For the text-containing cell, return its midpoint in [x, y] coordinate format. 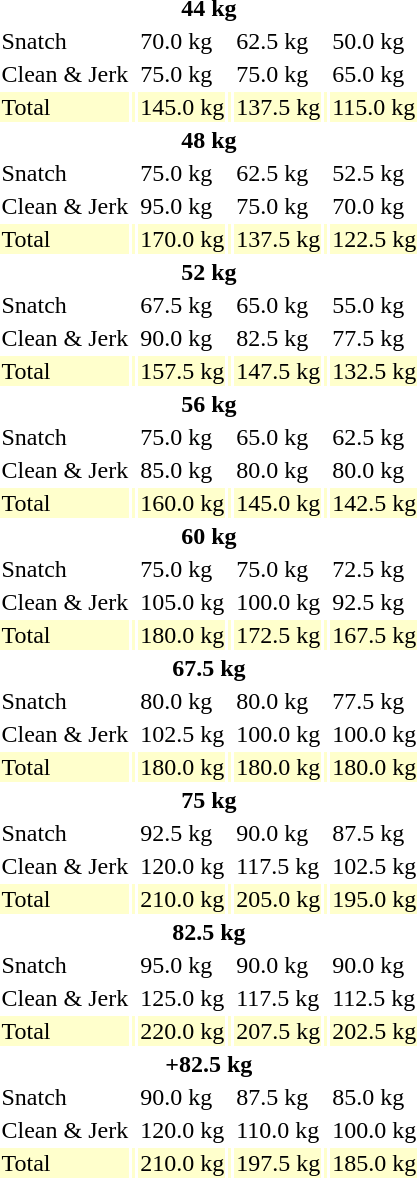
70.0 kg [182, 41]
157.5 kg [182, 371]
105.0 kg [182, 602]
110.0 kg [278, 1130]
147.5 kg [278, 371]
160.0 kg [182, 503]
92.5 kg [182, 833]
82.5 kg [278, 338]
170.0 kg [182, 239]
87.5 kg [278, 1097]
207.5 kg [278, 1031]
67.5 kg [182, 305]
220.0 kg [182, 1031]
205.0 kg [278, 899]
197.5 kg [278, 1163]
102.5 kg [182, 734]
85.0 kg [182, 470]
125.0 kg [182, 998]
172.5 kg [278, 635]
